Detect which cell encompasses the target text, then output its [x, y] center coordinate. 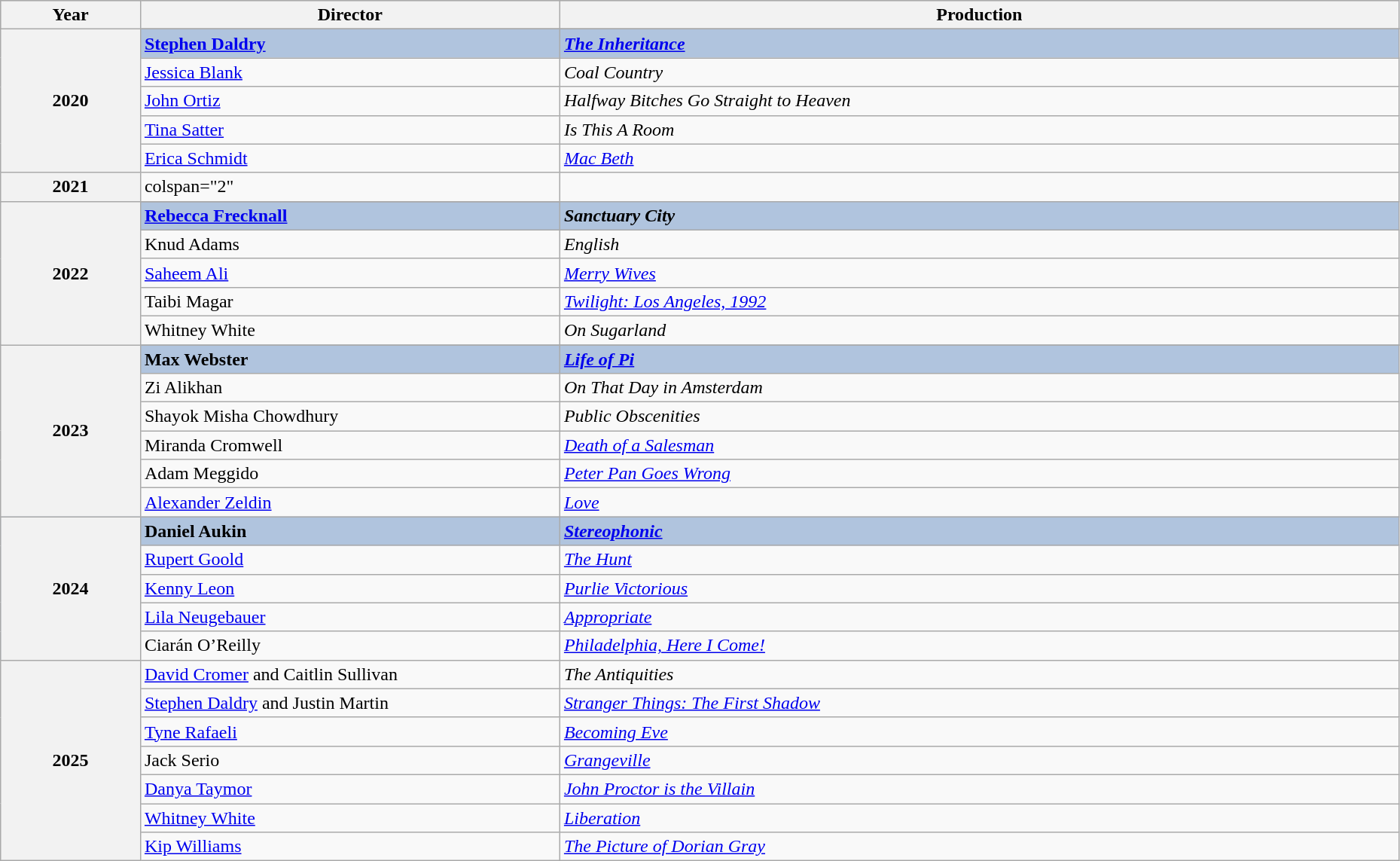
2022 [71, 273]
Purlie Victorious [979, 588]
colspan="2" [349, 187]
2023 [71, 431]
Becoming Eve [979, 731]
2024 [71, 588]
Stephen Daldry [349, 44]
Production [979, 15]
Ciarán O’Reilly [349, 646]
The Antiquities [979, 674]
Erica Schmidt [349, 158]
Stranger Things: The First Shadow [979, 703]
John Ortiz [349, 101]
Twilight: Los Angeles, 1992 [979, 301]
Love [979, 502]
Kenny Leon [349, 588]
Halfway Bitches Go Straight to Heaven [979, 101]
On That Day in Amsterdam [979, 388]
Daniel Aukin [349, 531]
Knud Adams [349, 244]
The Picture of Dorian Gray [979, 847]
Is This A Room [979, 130]
Saheem Ali [349, 273]
Year [71, 15]
Jessica Blank [349, 72]
Rupert Goold [349, 560]
Rebecca Frecknall [349, 215]
Director [349, 15]
Peter Pan Goes Wrong [979, 474]
English [979, 244]
David Cromer and Caitlin Sullivan [349, 674]
Grangeville [979, 760]
Alexander Zeldin [349, 502]
Danya Taymor [349, 789]
Stereophonic [979, 531]
2021 [71, 187]
Max Webster [349, 359]
The Hunt [979, 560]
Merry Wives [979, 273]
Public Obscenities [979, 417]
The Inheritance [979, 44]
Taibi Magar [349, 301]
Coal Country [979, 72]
Adam Meggido [349, 474]
Philadelphia, Here I Come! [979, 646]
Mac Beth [979, 158]
Miranda Cromwell [349, 445]
Kip Williams [349, 847]
Lila Neugebauer [349, 617]
2025 [71, 760]
Tyne Rafaeli [349, 731]
Tina Satter [349, 130]
Sanctuary City [979, 215]
2020 [71, 101]
Stephen Daldry and Justin Martin [349, 703]
Liberation [979, 817]
On Sugarland [979, 330]
Shayok Misha Chowdhury [349, 417]
Death of a Salesman [979, 445]
Jack Serio [349, 760]
Appropriate [979, 617]
Zi Alikhan [349, 388]
Life of Pi [979, 359]
John Proctor is the Villain [979, 789]
